Detect which cell encompasses the target text, then output its (X, Y) center coordinate. 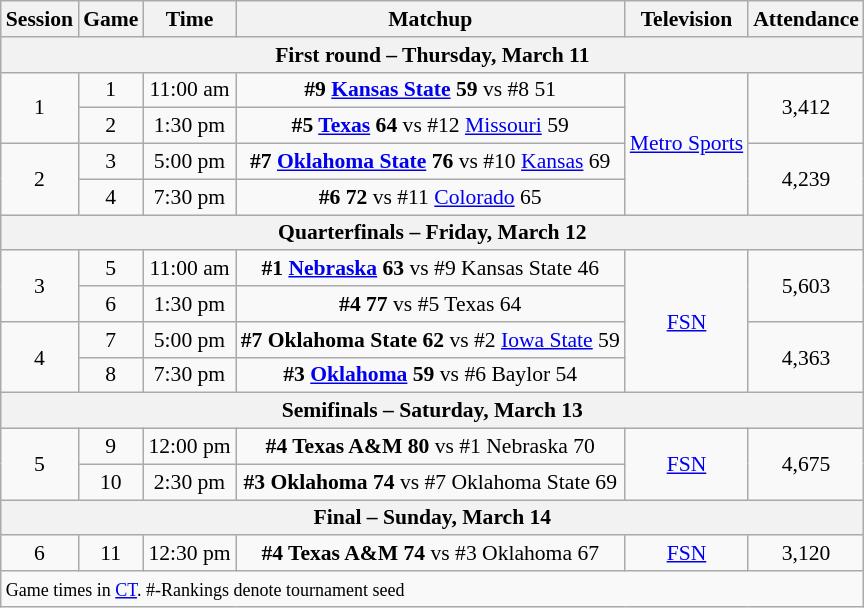
12:30 pm (189, 554)
Quarterfinals – Friday, March 12 (432, 233)
#4 Texas A&M 74 vs #3 Oklahoma 67 (430, 554)
#4 77 vs #5 Texas 64 (430, 304)
#5 Texas 64 vs #12 Missouri 59 (430, 126)
12:00 pm (189, 447)
Game times in CT. #-Rankings denote tournament seed (432, 589)
#3 Oklahoma 74 vs #7 Oklahoma State 69 (430, 482)
#7 Oklahoma State 62 vs #2 Iowa State 59 (430, 340)
Game (110, 19)
5,603 (806, 286)
2:30 pm (189, 482)
7 (110, 340)
Metro Sports (686, 143)
3,120 (806, 554)
#6 72 vs #11 Colorado 65 (430, 197)
Television (686, 19)
Final – Sunday, March 14 (432, 518)
4,363 (806, 358)
10 (110, 482)
#9 Kansas State 59 vs #8 51 (430, 90)
11 (110, 554)
#3 Oklahoma 59 vs #6 Baylor 54 (430, 375)
4,239 (806, 180)
8 (110, 375)
Semifinals – Saturday, March 13 (432, 411)
#1 Nebraska 63 vs #9 Kansas State 46 (430, 269)
Attendance (806, 19)
#4 Texas A&M 80 vs #1 Nebraska 70 (430, 447)
4,675 (806, 464)
9 (110, 447)
Matchup (430, 19)
Session (40, 19)
3,412 (806, 108)
Time (189, 19)
First round – Thursday, March 11 (432, 55)
#7 Oklahoma State 76 vs #10 Kansas 69 (430, 162)
